Detect which cell encompasses the target text, then output its (X, Y) center coordinate. 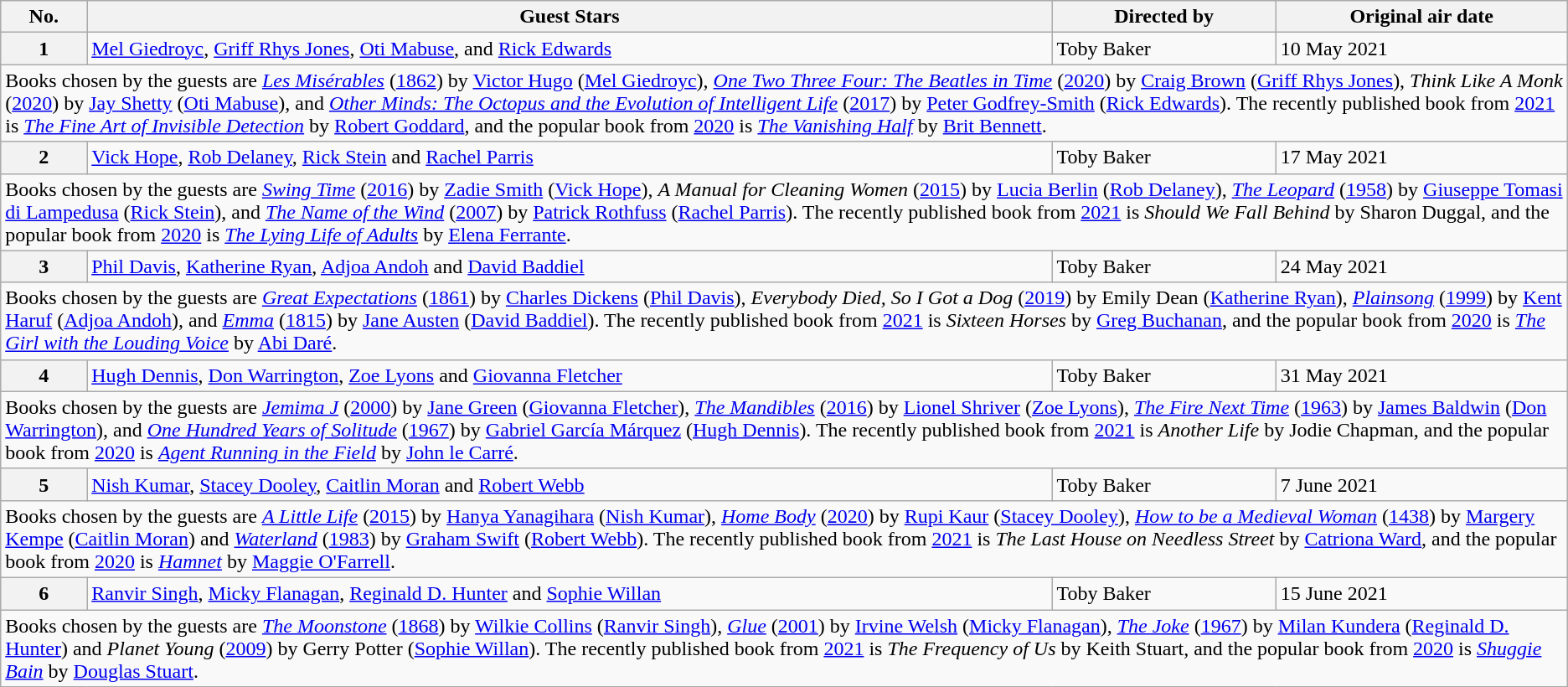
17 May 2021 (1421, 158)
Nish Kumar, Stacey Dooley, Caitlin Moran and Robert Webb (570, 484)
1 (44, 49)
24 May 2021 (1421, 266)
7 June 2021 (1421, 484)
Hugh Dennis, Don Warrington, Zoe Lyons and Giovanna Fletcher (570, 375)
5 (44, 484)
2 (44, 158)
Ranvir Singh, Micky Flanagan, Reginald D. Hunter and Sophie Willan (570, 593)
3 (44, 266)
No. (44, 17)
Directed by (1164, 17)
6 (44, 593)
Mel Giedroyc, Griff Rhys Jones, Oti Mabuse, and Rick Edwards (570, 49)
10 May 2021 (1421, 49)
4 (44, 375)
Phil Davis, Katherine Ryan, Adjoa Andoh and David Baddiel (570, 266)
Guest Stars (570, 17)
31 May 2021 (1421, 375)
Original air date (1421, 17)
15 June 2021 (1421, 593)
Vick Hope, Rob Delaney, Rick Stein and Rachel Parris (570, 158)
